Pinpoint the cell where the given text exists, returning its (X, Y) midpoint coordinate. 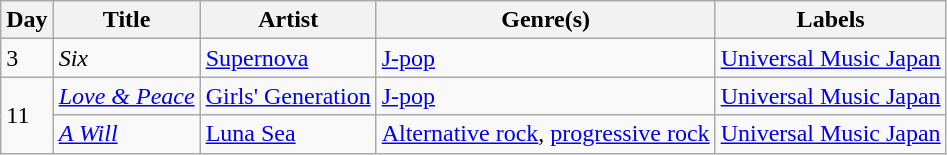
Genre(s) (546, 20)
Supernova (288, 58)
11 (27, 115)
Labels (830, 20)
Luna Sea (288, 134)
Title (126, 20)
Girls' Generation (288, 96)
A Will (126, 134)
Alternative rock, progressive rock (546, 134)
Love & Peace (126, 96)
Day (27, 20)
Six (126, 58)
3 (27, 58)
Artist (288, 20)
